Detect which cell encompasses the target text, then output its [x, y] center coordinate. 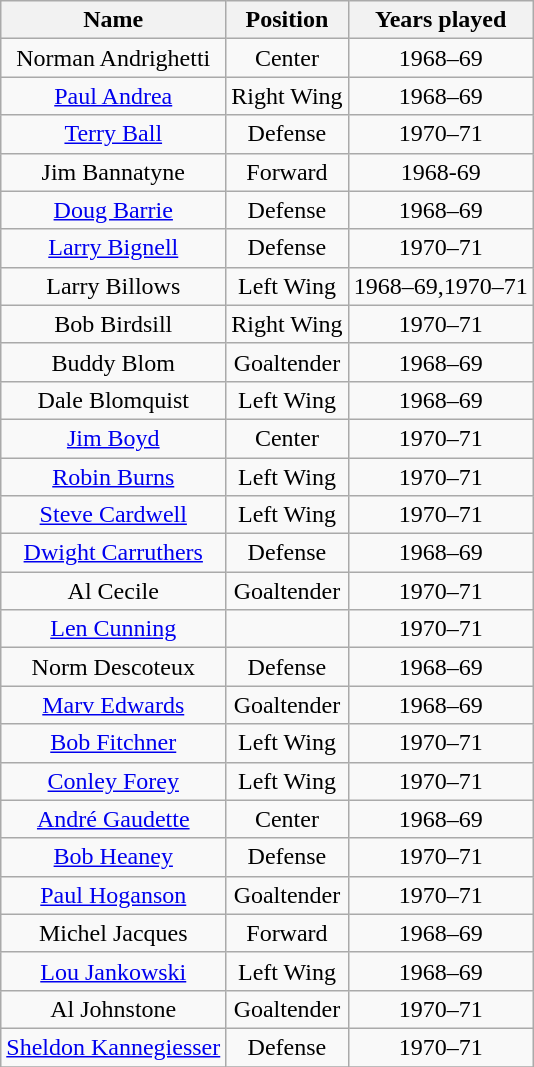
Jim Boyd [114, 438]
1968–69,1970–71 [440, 286]
Norm Descoteux [114, 667]
Buddy Blom [114, 362]
Lou Jankowski [114, 971]
Larry Billows [114, 286]
Robin Burns [114, 477]
Jim Bannatyne [114, 172]
Bob Birdsill [114, 324]
Michel Jacques [114, 933]
Doug Barrie [114, 210]
Dale Blomquist [114, 400]
Name [114, 20]
Years played [440, 20]
Terry Ball [114, 134]
Len Cunning [114, 629]
Marv Edwards [114, 705]
Norman Andrighetti [114, 58]
Dwight Carruthers [114, 553]
Conley Forey [114, 781]
Position [287, 20]
Al Cecile [114, 591]
Larry Bignell [114, 248]
Bob Fitchner [114, 743]
Sheldon Kannegiesser [114, 1047]
Bob Heaney [114, 857]
1968-69 [440, 172]
Paul Hoganson [114, 895]
André Gaudette [114, 819]
Paul Andrea [114, 96]
Steve Cardwell [114, 515]
Al Johnstone [114, 1009]
